Return (X, Y) of the center of cell containing provided text 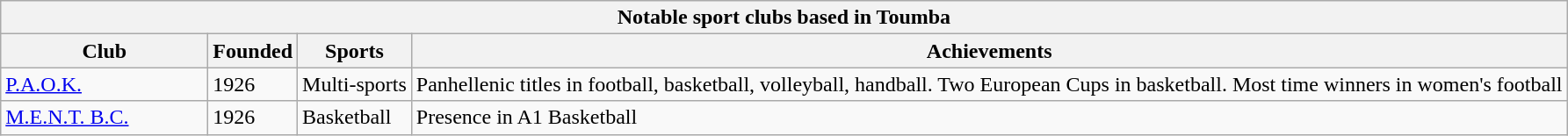
Notable sport clubs based in Toumba (784, 18)
Presence in A1 Basketball (989, 118)
Sports (355, 51)
Multi-sports (355, 84)
M.E.N.T. B.C. (105, 118)
Achievements (989, 51)
Founded (253, 51)
Panhellenic titles in football, basketball, volleyball, handball. Two European Cups in basketball. Most time winners in women's football (989, 84)
P.A.O.K. (105, 84)
Club (105, 51)
Basketball (355, 118)
